Capture the cell that displays the provided text and extract its [x, y] central coordinate. 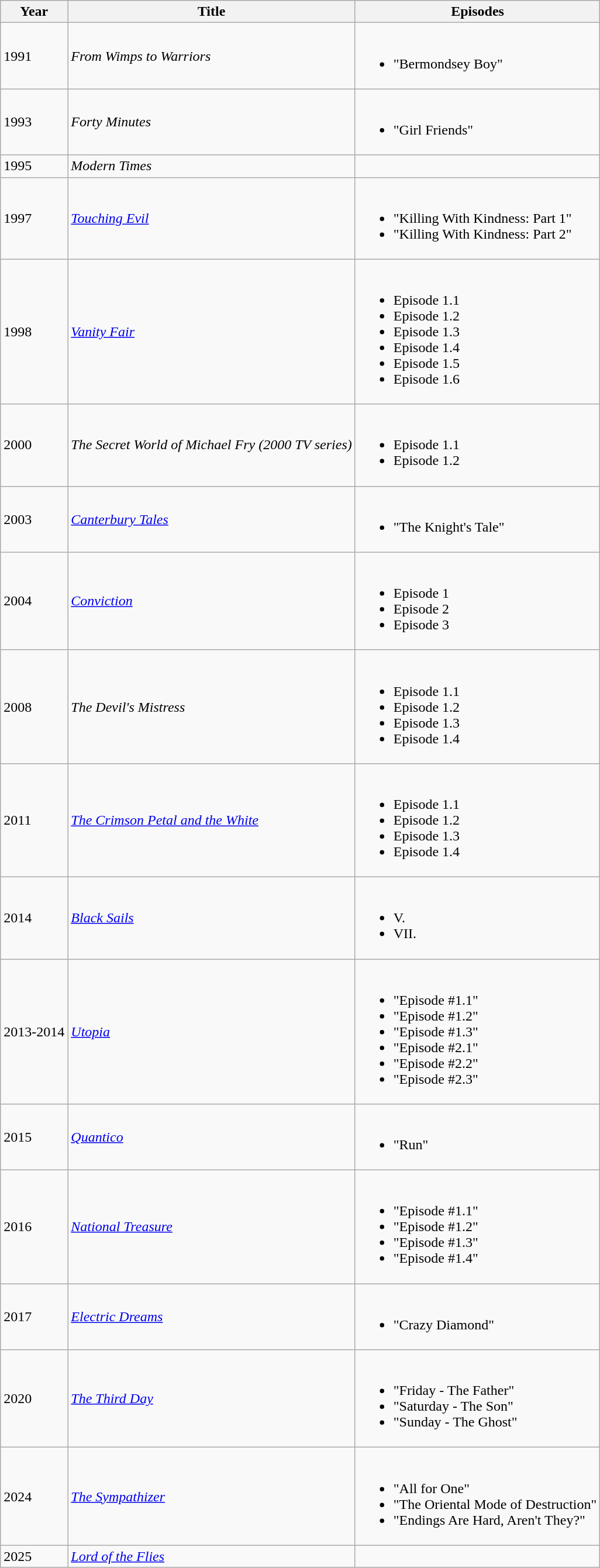
2014 [34, 918]
2000 [34, 445]
1995 [34, 166]
Black Sails [212, 918]
V.VII. [477, 918]
"Crazy Diamond" [477, 1317]
Canterbury Tales [212, 519]
2011 [34, 820]
1997 [34, 218]
"Friday - The Father""Saturday - The Son""Sunday - The Ghost" [477, 1399]
"Bermondsey Boy" [477, 56]
2025 [34, 1556]
The Secret World of Michael Fry (2000 TV series) [212, 445]
2003 [34, 519]
The Devil's Mistress [212, 707]
1998 [34, 332]
Touching Evil [212, 218]
Vanity Fair [212, 332]
The Crimson Petal and the White [212, 820]
Conviction [212, 601]
"Run" [477, 1137]
1991 [34, 56]
"Girl Friends" [477, 122]
Year [34, 12]
2020 [34, 1399]
2008 [34, 707]
2017 [34, 1317]
Modern Times [212, 166]
"All for One""The Oriental Mode of Destruction""Endings Are Hard, Aren't They?" [477, 1496]
1993 [34, 122]
Episodes [477, 12]
2015 [34, 1137]
Electric Dreams [212, 1317]
Episode 1.1Episode 1.2 [477, 445]
National Treasure [212, 1227]
"Killing With Kindness: Part 1""Killing With Kindness: Part 2" [477, 218]
"Episode #1.1""Episode #1.2""Episode #1.3""Episode #1.4" [477, 1227]
Episode 1.1Episode 1.2Episode 1.3Episode 1.4Episode 1.5Episode 1.6 [477, 332]
2004 [34, 601]
Utopia [212, 1032]
"The Knight's Tale" [477, 519]
Lord of the Flies [212, 1556]
2016 [34, 1227]
Episode 1Episode 2Episode 3 [477, 601]
The Third Day [212, 1399]
Forty Minutes [212, 122]
Title [212, 12]
From Wimps to Warriors [212, 56]
The Sympathizer [212, 1496]
Quantico [212, 1137]
2013-2014 [34, 1032]
2024 [34, 1496]
"Episode #1.1""Episode #1.2""Episode #1.3""Episode #2.1""Episode #2.2""Episode #2.3" [477, 1032]
